For the text-containing cell, return its midpoint in (X, Y) coordinate format. 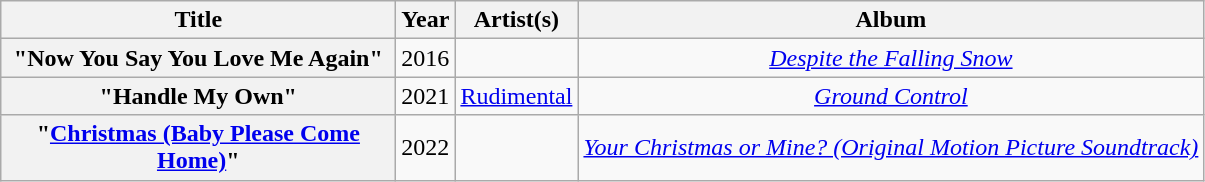
2022 (426, 148)
Album (891, 20)
Title (198, 20)
2021 (426, 96)
Your Christmas or Mine? (Original Motion Picture Soundtrack) (891, 148)
Artist(s) (516, 20)
2016 (426, 58)
"Now You Say You Love Me Again" (198, 58)
"Handle My Own" (198, 96)
Despite the Falling Snow (891, 58)
Year (426, 20)
"Christmas (Baby Please Come Home)" (198, 148)
Ground Control (891, 96)
Rudimental (516, 96)
